Return (X, Y) of the center of cell containing provided text 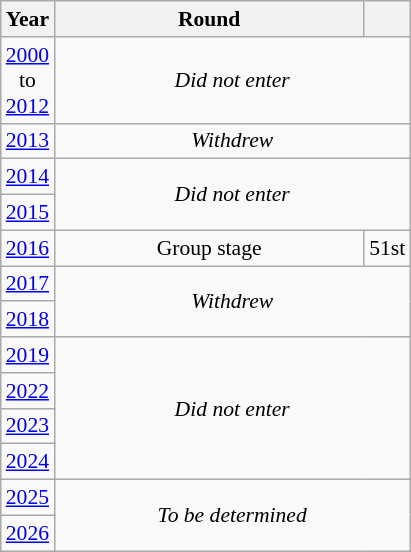
2014 (28, 177)
2017 (28, 284)
2023 (28, 426)
2015 (28, 213)
2000to2012 (28, 80)
Year (28, 19)
2022 (28, 391)
2026 (28, 533)
2018 (28, 320)
Round (209, 19)
2024 (28, 462)
2025 (28, 498)
51st (387, 248)
To be determined (232, 516)
2016 (28, 248)
2013 (28, 141)
Group stage (209, 248)
2019 (28, 355)
